Determine the (X, Y) coordinate at the center of the cell enclosing the given text.  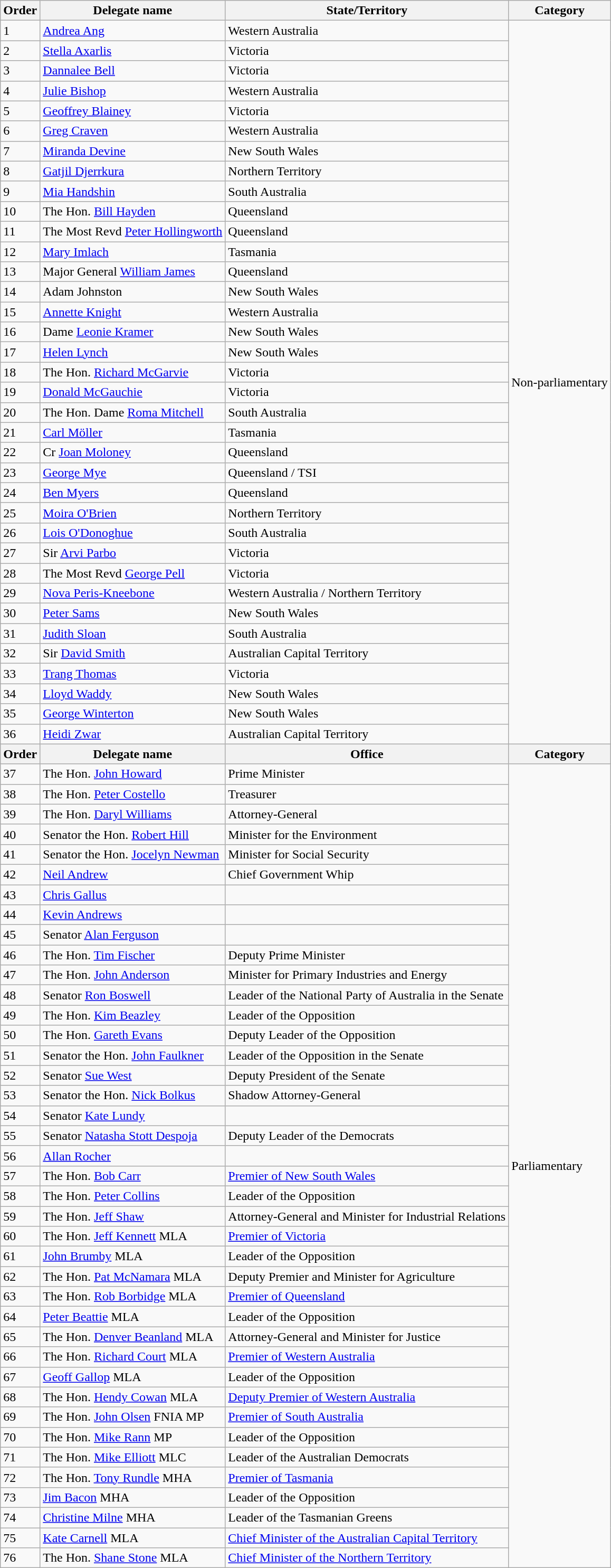
5 (20, 111)
Andrea Ang (133, 31)
The Hon. Rob Borbidge MLA (133, 1297)
Christine Milne MHA (133, 1517)
Cr Joan Moloney (133, 452)
15 (20, 312)
Deputy President of the Senate (367, 1075)
50 (20, 1035)
12 (20, 252)
Prime Minister (367, 774)
Minister for the Environment (367, 834)
71 (20, 1457)
6 (20, 131)
75 (20, 1538)
57 (20, 1176)
66 (20, 1357)
Attorney-General (367, 814)
The Hon. Kim Beazley (133, 1015)
31 (20, 634)
Premier of Queensland (367, 1297)
18 (20, 372)
Dame Leonie Kramer (133, 332)
27 (20, 553)
Deputy Prime Minister (367, 955)
The Hon. Gareth Evans (133, 1035)
34 (20, 694)
The Hon. Tim Fischer (133, 955)
Neil Andrew (133, 874)
The Most Revd George Pell (133, 573)
Senator Sue West (133, 1075)
7 (20, 151)
Deputy Leader of the Opposition (367, 1035)
Miranda Devine (133, 151)
49 (20, 1015)
48 (20, 995)
54 (20, 1116)
24 (20, 493)
28 (20, 573)
Sir Arvi Parbo (133, 553)
Julie Bishop (133, 91)
The Hon. Daryl Williams (133, 814)
George Winterton (133, 714)
Chief Government Whip (367, 874)
53 (20, 1095)
45 (20, 935)
The Hon. Dame Roma Mitchell (133, 412)
Senator the Hon. Robert Hill (133, 834)
Allan Rocher (133, 1156)
58 (20, 1196)
46 (20, 955)
Sir David Smith (133, 654)
Attorney-General and Minister for Industrial Relations (367, 1216)
Greg Craven (133, 131)
The Hon. John Howard (133, 774)
Stella Axarlis (133, 51)
36 (20, 734)
65 (20, 1337)
Treasurer (367, 794)
59 (20, 1216)
38 (20, 794)
Kate Carnell MLA (133, 1538)
10 (20, 211)
The Hon. John Olsen FNIA MP (133, 1417)
4 (20, 91)
Attorney-General and Minister for Justice (367, 1337)
56 (20, 1156)
Senator Alan Ferguson (133, 935)
3 (20, 71)
39 (20, 814)
29 (20, 593)
Dannalee Bell (133, 71)
22 (20, 452)
Office (367, 754)
23 (20, 473)
41 (20, 854)
17 (20, 352)
Donald McGauchie (133, 392)
The Hon. Bob Carr (133, 1176)
Western Australia / Northern Territory (367, 593)
Kevin Andrews (133, 915)
20 (20, 412)
Lloyd Waddy (133, 694)
52 (20, 1075)
2 (20, 51)
Premier of Tasmania (367, 1477)
Senator the Hon. Nick Bolkus (133, 1095)
John Brumby MLA (133, 1257)
Leader of the National Party of Australia in the Senate (367, 995)
Leader of the Tasmanian Greens (367, 1517)
Mia Handshin (133, 191)
64 (20, 1317)
26 (20, 533)
The Hon. Jeff Shaw (133, 1216)
Peter Sams (133, 613)
Senator Kate Lundy (133, 1116)
60 (20, 1236)
47 (20, 975)
Lois O'Donoghue (133, 533)
The Hon. Richard Court MLA (133, 1357)
Adam Johnston (133, 292)
The Hon. Richard McGarvie (133, 372)
33 (20, 674)
Judith Sloan (133, 634)
Mary Imlach (133, 252)
The Hon. Pat McNamara MLA (133, 1277)
Leader of the Australian Democrats (367, 1457)
14 (20, 292)
Shadow Attorney-General (367, 1095)
44 (20, 915)
1 (20, 31)
Geoffrey Blainey (133, 111)
25 (20, 513)
42 (20, 874)
Gatjil Djerrkura (133, 171)
The Hon. Peter Costello (133, 794)
8 (20, 171)
The Hon. Shane Stone MLA (133, 1558)
Minister for Social Security (367, 854)
Senator the Hon. John Faulkner (133, 1055)
9 (20, 191)
The Hon. Peter Collins (133, 1196)
Premier of New South Wales (367, 1176)
32 (20, 654)
Parliamentary (560, 1166)
State/Territory (367, 11)
Trang Thomas (133, 674)
70 (20, 1437)
63 (20, 1297)
Deputy Premier and Minister for Agriculture (367, 1277)
74 (20, 1517)
Chris Gallus (133, 895)
Senator Natasha Stott Despoja (133, 1136)
Premier of Western Australia (367, 1357)
Peter Beattie MLA (133, 1317)
68 (20, 1397)
Jim Bacon MHA (133, 1497)
The Hon. Mike Elliott MLC (133, 1457)
The Hon. Jeff Kennett MLA (133, 1236)
Major General William James (133, 272)
62 (20, 1277)
Nova Peris-Kneebone (133, 593)
Helen Lynch (133, 352)
Senator Ron Boswell (133, 995)
35 (20, 714)
Queensland / TSI (367, 473)
11 (20, 231)
The Hon. Mike Rann MP (133, 1437)
51 (20, 1055)
19 (20, 392)
72 (20, 1477)
George Mye (133, 473)
Heidi Zwar (133, 734)
Deputy Leader of the Democrats (367, 1136)
The Most Revd Peter Hollingworth (133, 231)
Premier of South Australia (367, 1417)
The Hon. Hendy Cowan MLA (133, 1397)
Geoff Gallop MLA (133, 1377)
Ben Myers (133, 493)
21 (20, 432)
67 (20, 1377)
30 (20, 613)
16 (20, 332)
The Hon. Bill Hayden (133, 211)
Chief Minister of the Australian Capital Territory (367, 1538)
Chief Minister of the Northern Territory (367, 1558)
Deputy Premier of Western Australia (367, 1397)
Minister for Primary Industries and Energy (367, 975)
76 (20, 1558)
Carl Möller (133, 432)
43 (20, 895)
Moira O'Brien (133, 513)
69 (20, 1417)
37 (20, 774)
The Hon. John Anderson (133, 975)
Leader of the Opposition in the Senate (367, 1055)
73 (20, 1497)
Senator the Hon. Jocelyn Newman (133, 854)
61 (20, 1257)
Annette Knight (133, 312)
The Hon. Tony Rundle MHA (133, 1477)
Non-parliamentary (560, 382)
The Hon. Denver Beanland MLA (133, 1337)
40 (20, 834)
55 (20, 1136)
13 (20, 272)
Premier of Victoria (367, 1236)
